Extract the [x, y] coordinate from the center of the cell holding the provided text.  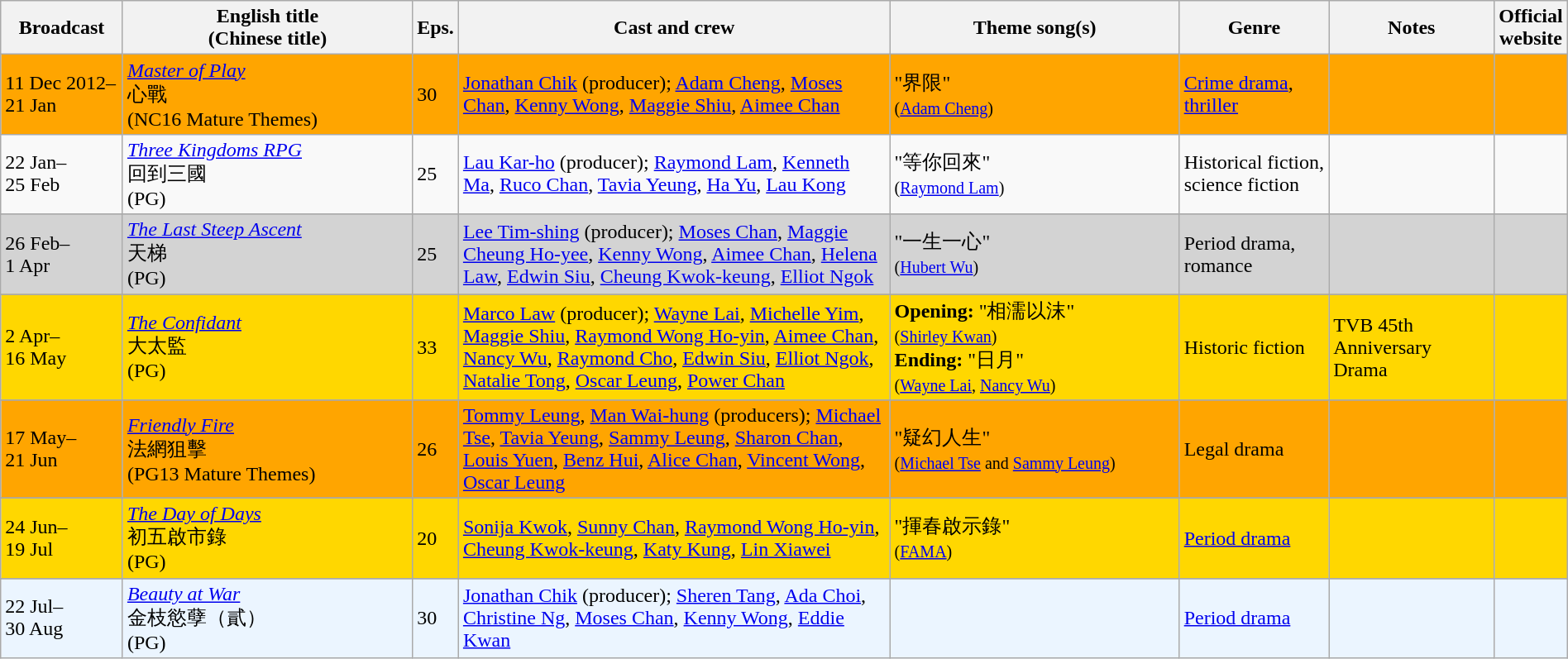
Master of Play 心戰(NC16 Mature Themes) [267, 94]
Sonija Kwok, Sunny Chan, Raymond Wong Ho-yin, Cheung Kwok-keung, Katy Kung, Lin Xiawei [674, 539]
Eps. [436, 28]
26 [436, 450]
Genre [1254, 28]
Jonathan Chik (producer); Sheren Tang, Ada Choi, Christine Ng, Moses Chan, Kenny Wong, Eddie Kwan [674, 618]
Official website [1531, 28]
22 Jan– 25 Feb [62, 174]
Notes [1412, 28]
Lau Kar-ho (producer); Raymond Lam, Kenneth Ma, Ruco Chan, Tavia Yeung, Ha Yu, Lau Kong [674, 174]
"界限"(Adam Cheng) [1035, 94]
Theme song(s) [1035, 28]
26 Feb–1 Apr [62, 255]
33 [436, 347]
Jonathan Chik (producer); Adam Cheng, Moses Chan, Kenny Wong, Maggie Shiu, Aimee Chan [674, 94]
Beauty at War金枝慾孽（貳）(PG) [267, 618]
"疑幻人生" (Michael Tse and Sammy Leung) [1035, 450]
Broadcast [62, 28]
TVB 45th Anniversary Drama [1412, 347]
17 May–21 Jun [62, 450]
The Last Steep Ascent天梯(PG) [267, 255]
11 Dec 2012–21 Jan [62, 94]
"一生一心"(Hubert Wu) [1035, 255]
English title (Chinese title) [267, 28]
Legal drama [1254, 450]
Opening: "相濡以沫"(Shirley Kwan)Ending: "日月"(Wayne Lai, Nancy Wu) [1035, 347]
Crime drama, thriller [1254, 94]
Friendly Fire法網狙擊(PG13 Mature Themes) [267, 450]
22 Jul–30 Aug [62, 618]
Lee Tim-shing (producer); Moses Chan, Maggie Cheung Ho-yee, Kenny Wong, Aimee Chan, Helena Law, Edwin Siu, Cheung Kwok-keung, Elliot Ngok [674, 255]
2 Apr–16 May [62, 347]
Historical fiction, science fiction [1254, 174]
Period drama, romance [1254, 255]
24 Jun–19 Jul [62, 539]
Three Kingdoms RPG 回到三國(PG) [267, 174]
20 [436, 539]
"揮春啟示錄"(FAMA) [1035, 539]
The Day of Days初五啟市錄(PG) [267, 539]
The Confidant大太監(PG) [267, 347]
"等你回來"(Raymond Lam) [1035, 174]
Historic fiction [1254, 347]
Cast and crew [674, 28]
